For the text-containing cell, return its midpoint in [x, y] coordinate format. 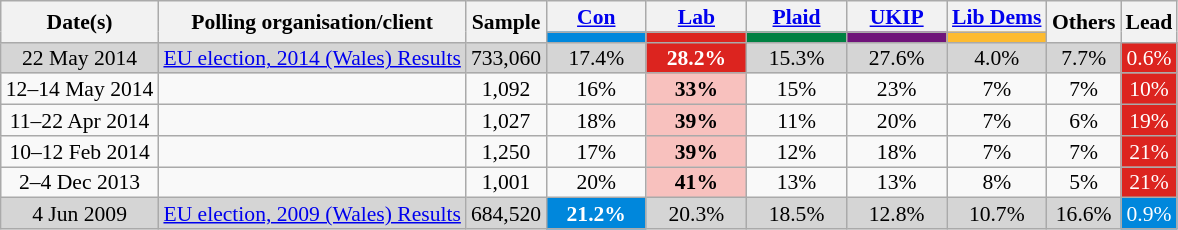
Lead [1150, 22]
684,520 [506, 214]
4.0% [997, 58]
10% [1150, 90]
1,001 [506, 182]
4 Jun 2009 [80, 214]
11% [796, 120]
22 May 2014 [80, 58]
Polling organisation/client [312, 22]
23% [897, 90]
11–22 Apr 2014 [80, 120]
Lab [696, 16]
1,027 [506, 120]
Lib Dems [997, 16]
33% [696, 90]
16% [596, 90]
8% [997, 182]
0.9% [1150, 214]
12.8% [897, 214]
733,060 [506, 58]
17.4% [596, 58]
5% [1084, 182]
15.3% [796, 58]
1,092 [506, 90]
7.7% [1084, 58]
EU election, 2009 (Wales) Results [312, 214]
41% [696, 182]
Date(s) [80, 22]
12–14 May 2014 [80, 90]
0.6% [1150, 58]
16.6% [1084, 214]
10.7% [997, 214]
21.2% [596, 214]
Sample [506, 22]
19% [1150, 120]
UKIP [897, 16]
20.3% [696, 214]
12% [796, 152]
EU election, 2014 (Wales) Results [312, 58]
Plaid [796, 16]
6% [1084, 120]
28.2% [696, 58]
2–4 Dec 2013 [80, 182]
15% [796, 90]
17% [596, 152]
18.5% [796, 214]
1,250 [506, 152]
Con [596, 16]
10–12 Feb 2014 [80, 152]
27.6% [897, 58]
Others [1084, 22]
